Return the (x, y) coordinate for the center point of the cell that contains the specified text.  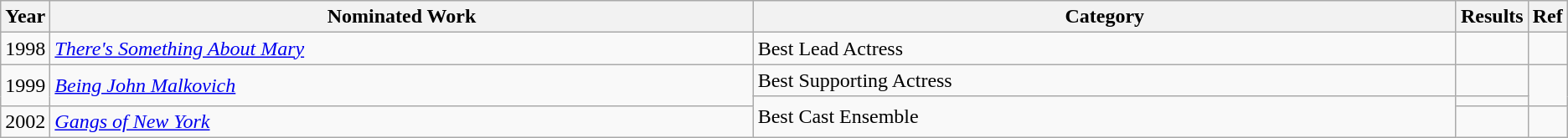
Being John Malkovich (402, 85)
Category (1104, 17)
There's Something About Mary (402, 49)
Best Lead Actress (1104, 49)
Year (25, 17)
Best Supporting Actress (1104, 80)
1998 (25, 49)
1999 (25, 85)
Gangs of New York (402, 121)
Best Cast Ensemble (1104, 117)
2002 (25, 121)
Nominated Work (402, 17)
Ref (1548, 17)
Results (1492, 17)
